Identify which cell holds the provided text, then report its (x, y) central coordinate. 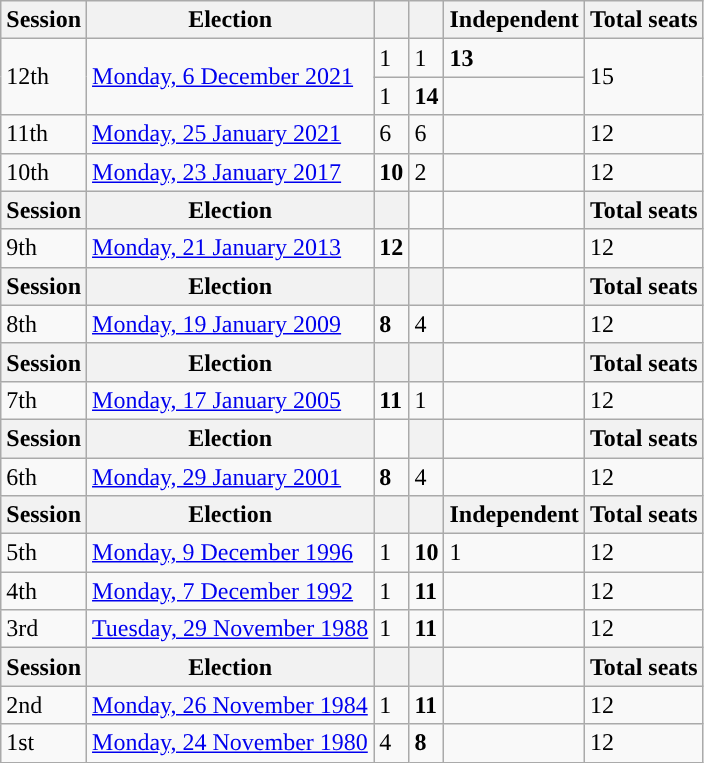
Monday, 26 November 1984 (230, 705)
Monday, 7 December 1992 (230, 591)
Monday, 17 January 2005 (230, 400)
Monday, 25 January 2021 (230, 134)
2 (426, 172)
9th (44, 248)
Monday, 9 December 1996 (230, 553)
1st (44, 743)
4th (44, 591)
13 (514, 58)
Monday, 24 November 1980 (230, 743)
14 (426, 96)
15 (644, 77)
11th (44, 134)
12th (44, 77)
3rd (44, 629)
2nd (44, 705)
8th (44, 324)
7th (44, 400)
Monday, 21 January 2013 (230, 248)
Tuesday, 29 November 1988 (230, 629)
10th (44, 172)
6th (44, 477)
Monday, 29 January 2001 (230, 477)
Monday, 19 January 2009 (230, 324)
Monday, 23 January 2017 (230, 172)
5th (44, 553)
Monday, 6 December 2021 (230, 77)
